Determine the (X, Y) coordinate at the center of the cell enclosing the given text.  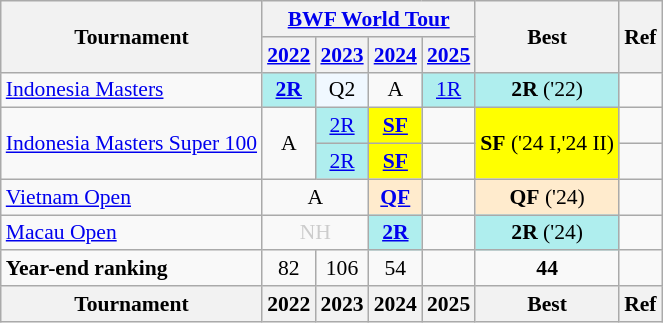
82 (288, 269)
NH (316, 233)
BWF World Tour (368, 19)
Year-end ranking (132, 269)
2R ('22) (547, 90)
SF ('24 I,'24 II) (547, 144)
Q2 (342, 90)
Indonesia Masters (132, 90)
QF (396, 197)
2R ('24) (547, 233)
54 (396, 269)
106 (342, 269)
Indonesia Masters Super 100 (132, 144)
44 (547, 269)
Macau Open (132, 233)
Vietnam Open (132, 197)
1R (448, 90)
QF ('24) (547, 197)
